Search for the cell housing the specified text and yield its [X, Y] center coordinate. 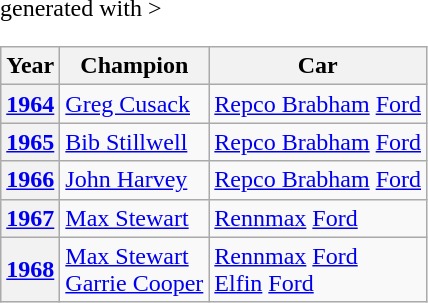
Year [30, 66]
Greg Cusack [134, 104]
1968 [30, 270]
Max Stewart [134, 218]
Car [318, 66]
Rennmax Ford [318, 218]
Champion [134, 66]
Rennmax FordElfin Ford [318, 270]
Bib Stillwell [134, 142]
1966 [30, 180]
1964 [30, 104]
1967 [30, 218]
1965 [30, 142]
John Harvey [134, 180]
Max Stewart Garrie Cooper [134, 270]
